From the cell containing the given text, extract its center point as [x, y] coordinate. 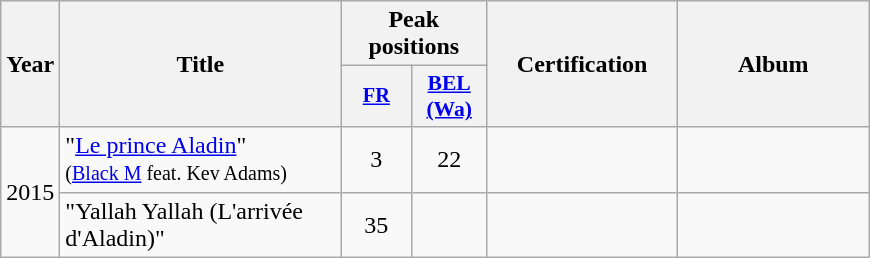
3 [376, 160]
22 [450, 160]
2015 [30, 192]
Peak positions [414, 34]
"Yallah Yallah (L'arrivée d'Aladin)" [200, 224]
35 [376, 224]
Album [774, 64]
Certification [582, 64]
FR [376, 96]
BEL (Wa) [450, 96]
"Le prince Aladin"(Black M feat. Kev Adams) [200, 160]
Year [30, 64]
Title [200, 64]
